Capture the cell that displays the provided text and extract its [X, Y] central coordinate. 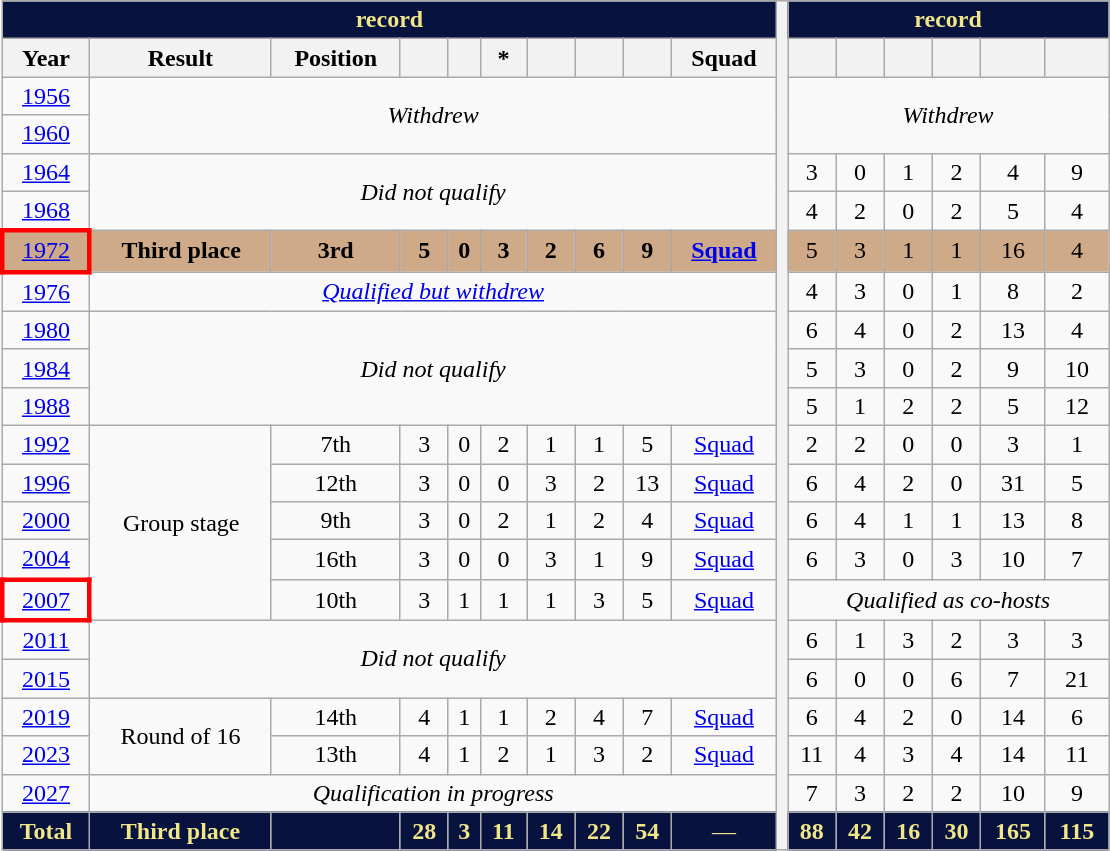
12 [1076, 406]
Year [46, 58]
1984 [46, 368]
Group stage [181, 522]
1996 [46, 483]
Qualified as co-hosts [948, 600]
Result [181, 58]
2019 [46, 717]
1960 [46, 134]
Total [46, 831]
54 [647, 831]
2000 [46, 521]
2004 [46, 560]
Qualification in progress [434, 793]
— [724, 831]
88 [812, 831]
1968 [46, 211]
165 [1014, 831]
14th [336, 717]
16th [336, 560]
7th [336, 444]
28 [424, 831]
21 [1076, 679]
1956 [46, 96]
31 [1014, 483]
1980 [46, 330]
2015 [46, 679]
9th [336, 521]
1976 [46, 292]
10th [336, 600]
2007 [46, 600]
3rd [336, 252]
42 [860, 831]
2011 [46, 640]
12th [336, 483]
22 [599, 831]
2023 [46, 755]
Round of 16 [181, 736]
Qualified but withdrew [434, 292]
115 [1076, 831]
1964 [46, 172]
2027 [46, 793]
30 [956, 831]
13th [336, 755]
Position [336, 58]
* [503, 58]
1992 [46, 444]
1988 [46, 406]
1972 [46, 252]
